Search for the cell housing the specified text and yield its (X, Y) center coordinate. 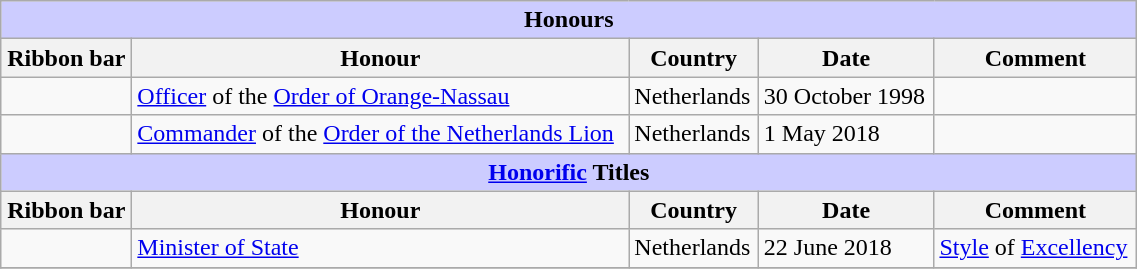
Style of Excellency (1036, 248)
Honours (569, 20)
22 June 2018 (846, 248)
30 October 1998 (846, 96)
1 May 2018 (846, 134)
Minister of State (380, 248)
Officer of the Order of Orange-Nassau (380, 96)
Commander of the Order of the Netherlands Lion (380, 134)
Honorific Titles (569, 172)
